Capture the cell that displays the provided text and extract its [x, y] central coordinate. 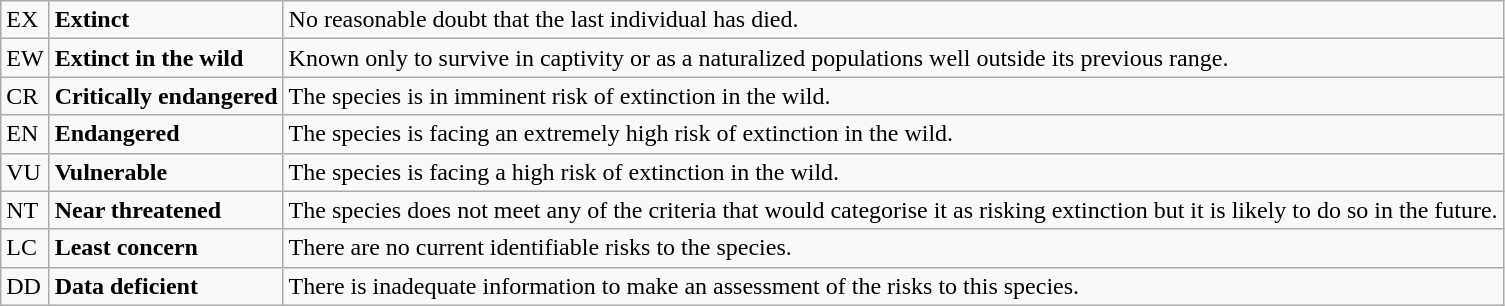
The species does not meet any of the criteria that would categorise it as risking extinction but it is likely to do so in the future. [893, 210]
Near threatened [166, 210]
DD [25, 286]
EX [25, 20]
Endangered [166, 134]
Extinct [166, 20]
VU [25, 172]
Vulnerable [166, 172]
NT [25, 210]
No reasonable doubt that the last individual has died. [893, 20]
Least concern [166, 248]
EN [25, 134]
The species is facing an extremely high risk of extinction in the wild. [893, 134]
Known only to survive in captivity or as a naturalized populations well outside its previous range. [893, 58]
LC [25, 248]
Extinct in the wild [166, 58]
CR [25, 96]
There is inadequate information to make an assessment of the risks to this species. [893, 286]
Data deficient [166, 286]
EW [25, 58]
The species is facing a high risk of extinction in the wild. [893, 172]
There are no current identifiable risks to the species. [893, 248]
The species is in imminent risk of extinction in the wild. [893, 96]
Critically endangered [166, 96]
